Output the (x, y) coordinate of the center of the cell containing the given text.  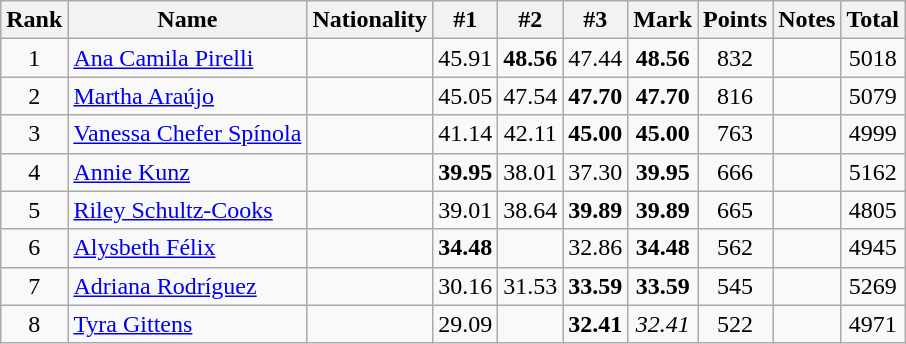
Ana Camila Pirelli (188, 58)
666 (736, 172)
47.54 (530, 96)
Annie Kunz (188, 172)
4971 (873, 324)
Name (188, 20)
47.44 (596, 58)
Tyra Gittens (188, 324)
5018 (873, 58)
4999 (873, 134)
Alysbeth Félix (188, 248)
522 (736, 324)
45.05 (466, 96)
41.14 (466, 134)
45.91 (466, 58)
545 (736, 286)
2 (34, 96)
42.11 (530, 134)
38.01 (530, 172)
Martha Araújo (188, 96)
8 (34, 324)
39.01 (466, 210)
31.53 (530, 286)
3 (34, 134)
Total (873, 20)
5269 (873, 286)
4945 (873, 248)
763 (736, 134)
5162 (873, 172)
4805 (873, 210)
Riley Schultz-Cooks (188, 210)
38.64 (530, 210)
562 (736, 248)
5 (34, 210)
Notes (807, 20)
5079 (873, 96)
37.30 (596, 172)
Adriana Rodríguez (188, 286)
32.86 (596, 248)
4 (34, 172)
#1 (466, 20)
Vanessa Chefer Spínola (188, 134)
30.16 (466, 286)
7 (34, 286)
832 (736, 58)
665 (736, 210)
6 (34, 248)
816 (736, 96)
1 (34, 58)
#3 (596, 20)
Rank (34, 20)
29.09 (466, 324)
Nationality (370, 20)
#2 (530, 20)
Points (736, 20)
Mark (663, 20)
